Pinpoint the cell where the given text exists, returning its [X, Y] midpoint coordinate. 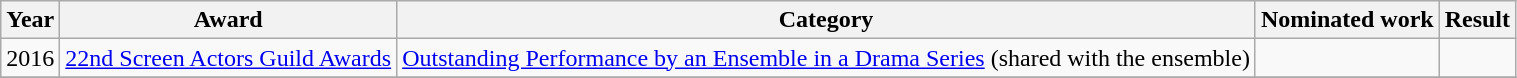
Category [826, 20]
Award [228, 20]
2016 [30, 58]
Result [1477, 20]
Nominated work [1347, 20]
Year [30, 20]
22nd Screen Actors Guild Awards [228, 58]
Outstanding Performance by an Ensemble in a Drama Series (shared with the ensemble) [826, 58]
